From the cell containing the given text, extract its center point as (x, y) coordinate. 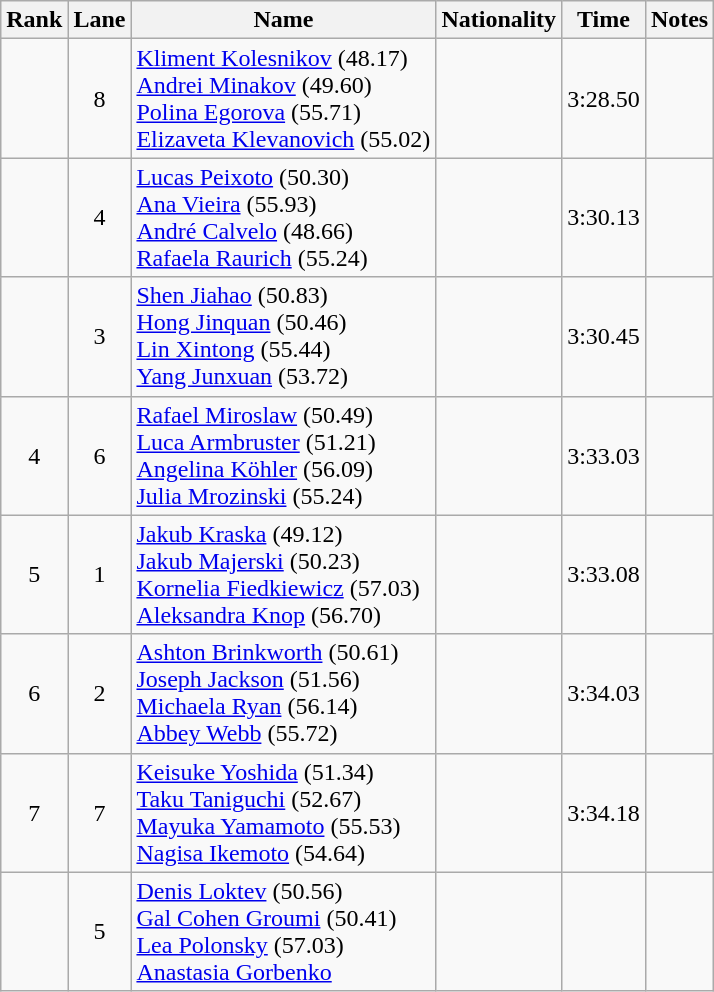
Notes (679, 20)
Nationality (499, 20)
2 (100, 694)
3:34.18 (604, 812)
Time (604, 20)
Keisuke Yoshida (51.34)Taku Taniguchi (52.67)Mayuka Yamamoto (55.53)Nagisa Ikemoto (54.64) (284, 812)
3:28.50 (604, 98)
8 (100, 98)
3:34.03 (604, 694)
Jakub Kraska (49.12)Jakub Majerski (50.23)Kornelia Fiedkiewicz (57.03)Aleksandra Knop (56.70) (284, 574)
Kliment Kolesnikov (48.17)Andrei Minakov (49.60)Polina Egorova (55.71)Elizaveta Klevanovich (55.02) (284, 98)
3:30.13 (604, 218)
Lucas Peixoto (50.30)Ana Vieira (55.93)André Calvelo (48.66)Rafaela Raurich (55.24) (284, 218)
Rank (34, 20)
Name (284, 20)
1 (100, 574)
Shen Jiahao (50.83)Hong Jinquan (50.46)Lin Xintong (55.44)Yang Junxuan (53.72) (284, 336)
Rafael Miroslaw (50.49)Luca Armbruster (51.21)Angelina Köhler (56.09)Julia Mrozinski (55.24) (284, 456)
Lane (100, 20)
3:33.03 (604, 456)
3:33.08 (604, 574)
Ashton Brinkworth (50.61)Joseph Jackson (51.56)Michaela Ryan (56.14)Abbey Webb (55.72) (284, 694)
Denis Loktev (50.56)Gal Cohen Groumi (50.41)Lea Polonsky (57.03)Anastasia Gorbenko (284, 932)
3 (100, 336)
3:30.45 (604, 336)
